For the text-containing cell, return its midpoint in [x, y] coordinate format. 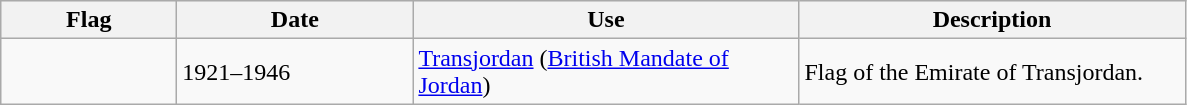
Transjordan (British Mandate of Jordan) [606, 72]
Description [992, 20]
Date [295, 20]
Use [606, 20]
1921–1946 [295, 72]
Flag [89, 20]
Flag of the Emirate of Transjordan. [992, 72]
